Scan for the cell matching the given text and deliver its [x, y] coordinate at center. 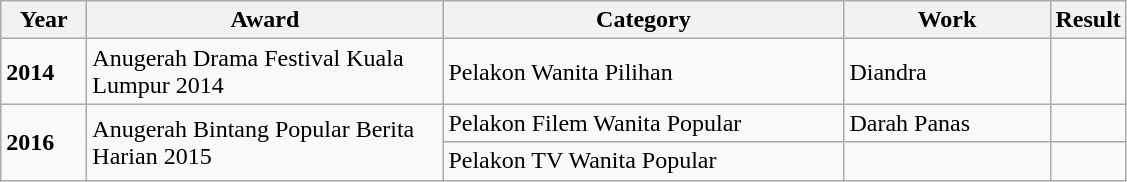
Anugerah Drama Festival Kuala Lumpur 2014 [265, 72]
Year [44, 20]
Pelakon Wanita Pilihan [644, 72]
2014 [44, 72]
Award [265, 20]
2016 [44, 142]
Darah Panas [947, 123]
Pelakon TV Wanita Popular [644, 161]
Anugerah Bintang Popular Berita Harian 2015 [265, 142]
Result [1088, 20]
Pelakon Filem Wanita Popular [644, 123]
Category [644, 20]
Work [947, 20]
Diandra [947, 72]
